Detect which cell encompasses the target text, then output its (x, y) center coordinate. 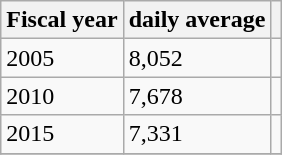
2005 (62, 58)
7,331 (197, 134)
8,052 (197, 58)
2015 (62, 134)
7,678 (197, 96)
daily average (197, 20)
2010 (62, 96)
Fiscal year (62, 20)
